Locate the cell with the specified text and output its [X, Y] center coordinate. 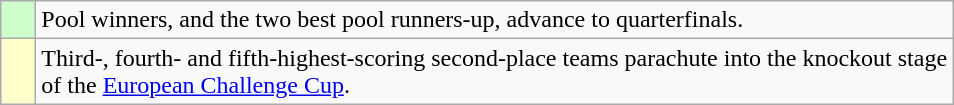
Third-, fourth- and fifth-highest-scoring second-place teams parachute into the knockout stageof the European Challenge Cup. [494, 72]
Pool winners, and the two best pool runners-up, advance to quarterfinals. [494, 20]
